Scan for the cell matching the given text and deliver its [x, y] coordinate at center. 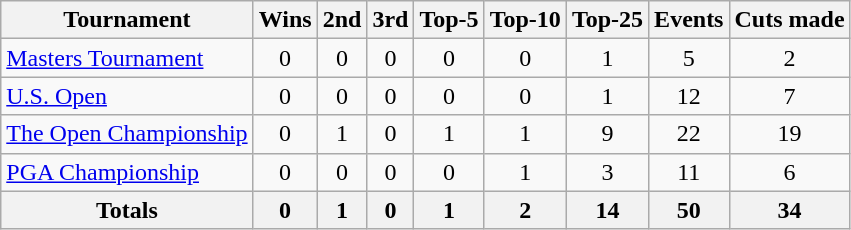
3rd [390, 20]
22 [689, 134]
Events [689, 20]
Wins [285, 20]
11 [689, 172]
Cuts made [790, 20]
14 [607, 210]
9 [607, 134]
Totals [127, 210]
7 [790, 96]
Top-25 [607, 20]
PGA Championship [127, 172]
Masters Tournament [127, 58]
U.S. Open [127, 96]
5 [689, 58]
34 [790, 210]
19 [790, 134]
Top-5 [449, 20]
Tournament [127, 20]
The Open Championship [127, 134]
6 [790, 172]
2nd [342, 20]
12 [689, 96]
Top-10 [525, 20]
3 [607, 172]
50 [689, 210]
